From the cell containing the given text, extract its center point as (X, Y) coordinate. 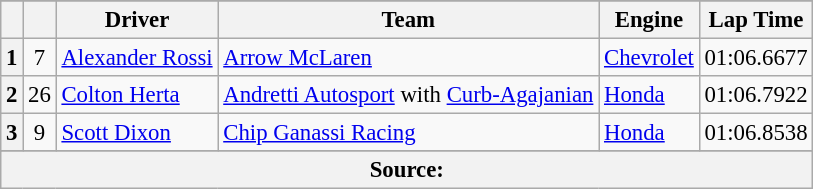
01:06.7922 (756, 95)
2 (12, 95)
Lap Time (756, 20)
Andretti Autosport with Curb-Agajanian (408, 95)
01:06.6677 (756, 58)
Alexander Rossi (137, 58)
01:06.8538 (756, 133)
Arrow McLaren (408, 58)
Source: (407, 170)
9 (40, 133)
Team (408, 20)
3 (12, 133)
Chevrolet (649, 58)
7 (40, 58)
Driver (137, 20)
1 (12, 58)
Scott Dixon (137, 133)
Colton Herta (137, 95)
Engine (649, 20)
26 (40, 95)
Chip Ganassi Racing (408, 133)
